For the text-containing cell, return its midpoint in (x, y) coordinate format. 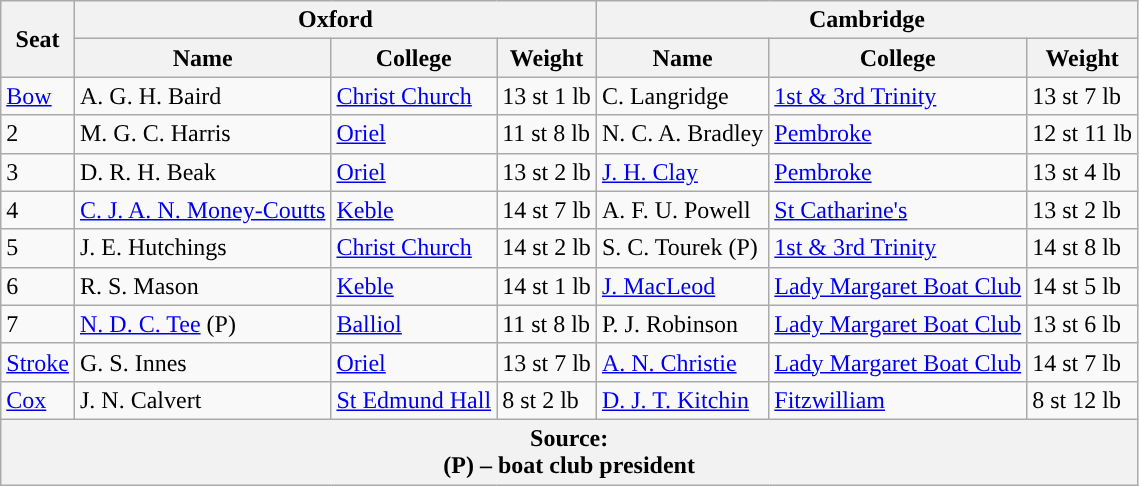
A. G. H. Baird (202, 96)
P. J. Robinson (682, 324)
14 st 5 lb (1082, 286)
3 (38, 172)
R. S. Mason (202, 286)
J. MacLeod (682, 286)
Balliol (414, 324)
4 (38, 210)
C. J. A. N. Money-Coutts (202, 210)
Bow (38, 96)
G. S. Innes (202, 362)
S. C. Tourek (P) (682, 248)
7 (38, 324)
14 st 2 lb (547, 248)
8 st 2 lb (547, 400)
13 st 4 lb (1082, 172)
13 st 1 lb (547, 96)
6 (38, 286)
Source: (P) – boat club president (570, 452)
12 st 11 lb (1082, 134)
St Edmund Hall (414, 400)
Cox (38, 400)
J. N. Calvert (202, 400)
D. R. H. Beak (202, 172)
J. H. Clay (682, 172)
Cambridge (866, 20)
2 (38, 134)
5 (38, 248)
J. E. Hutchings (202, 248)
Fitzwilliam (898, 400)
14 st 1 lb (547, 286)
D. J. T. Kitchin (682, 400)
Oxford (335, 20)
M. G. C. Harris (202, 134)
8 st 12 lb (1082, 400)
14 st 8 lb (1082, 248)
St Catharine's (898, 210)
N. D. C. Tee (P) (202, 324)
A. N. Christie (682, 362)
Stroke (38, 362)
13 st 6 lb (1082, 324)
A. F. U. Powell (682, 210)
N. C. A. Bradley (682, 134)
Seat (38, 39)
C. Langridge (682, 96)
